Extract the (X, Y) coordinate from the center of the cell holding the provided text.  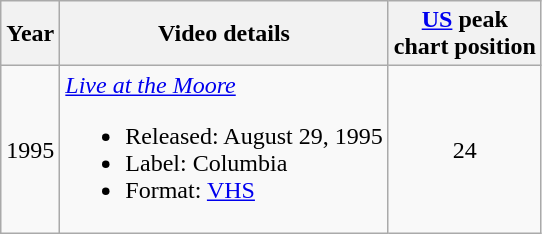
Video details (224, 34)
Live at the MooreReleased: August 29, 1995Label: ColumbiaFormat: VHS (224, 150)
1995 (30, 150)
US peakchart position (464, 34)
24 (464, 150)
Year (30, 34)
